Find where the given text appears and provide that cell's center as (X, Y) coordinate. 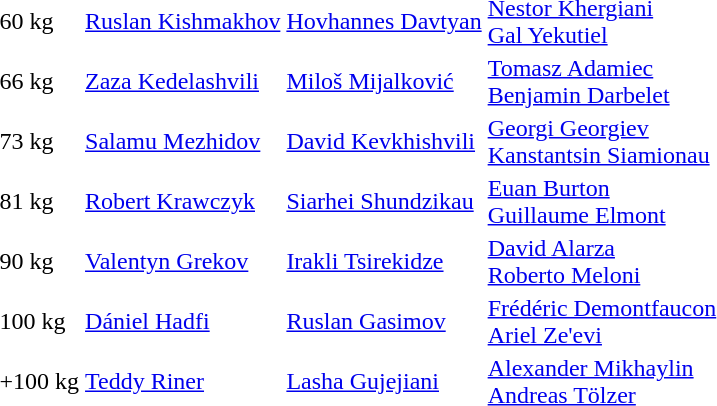
Siarhei Shundzikau (384, 202)
Ruslan Gasimov (384, 322)
Salamu Mezhidov (183, 142)
Robert Krawczyk (183, 202)
Zaza Kedelashvili (183, 82)
Valentyn Grekov (183, 262)
Miloš Mijalković (384, 82)
David Kevkhishvili (384, 142)
Irakli Tsirekidze (384, 262)
Dániel Hadfi (183, 322)
